Identify which cell holds the provided text, then report its [X, Y] central coordinate. 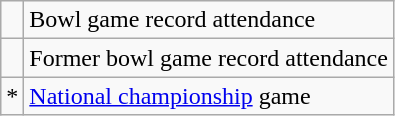
* [12, 96]
Former bowl game record attendance [209, 58]
National championship game [209, 96]
Bowl game record attendance [209, 20]
